Capture the cell that displays the provided text and extract its (x, y) central coordinate. 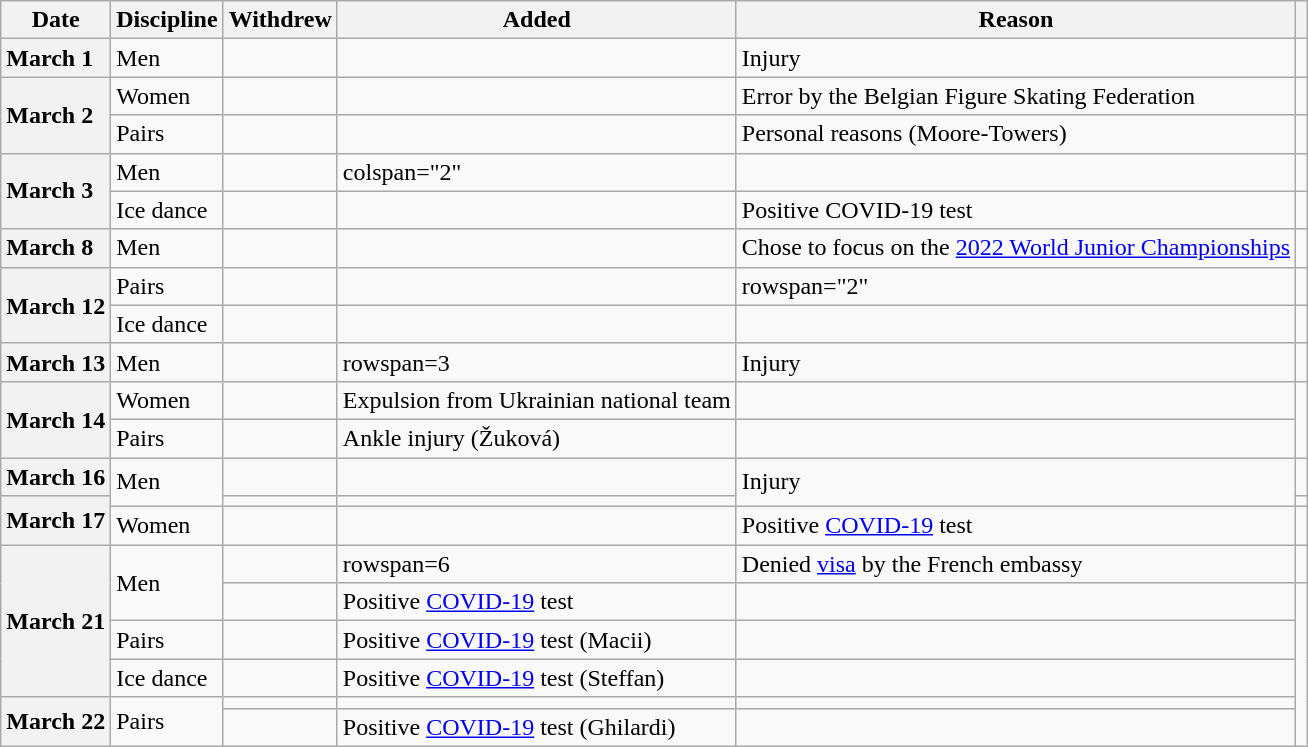
Discipline (167, 20)
March 17 (56, 520)
rowspan=3 (536, 362)
March 16 (56, 477)
Positive COVID-19 test (Macii) (536, 640)
Positive COVID-19 test (Steffan) (536, 678)
March 2 (56, 115)
Personal reasons (Moore-Towers) (1016, 134)
Denied visa by the French embassy (1016, 564)
March 21 (56, 621)
Withdrew (280, 20)
Positive COVID-19 test (Ghilardi) (536, 727)
March 1 (56, 58)
March 3 (56, 191)
March 8 (56, 248)
Error by the Belgian Figure Skating Federation (1016, 96)
March 12 (56, 305)
Date (56, 20)
Expulsion from Ukrainian national team (536, 400)
Ankle injury (Žuková) (536, 438)
Added (536, 20)
rowspan=6 (536, 564)
March 14 (56, 419)
Chose to focus on the 2022 World Junior Championships (1016, 248)
colspan="2" (536, 172)
rowspan="2" (1016, 286)
Reason (1016, 20)
March 13 (56, 362)
March 22 (56, 722)
